Find where the given text appears and provide that cell's center as (X, Y) coordinate. 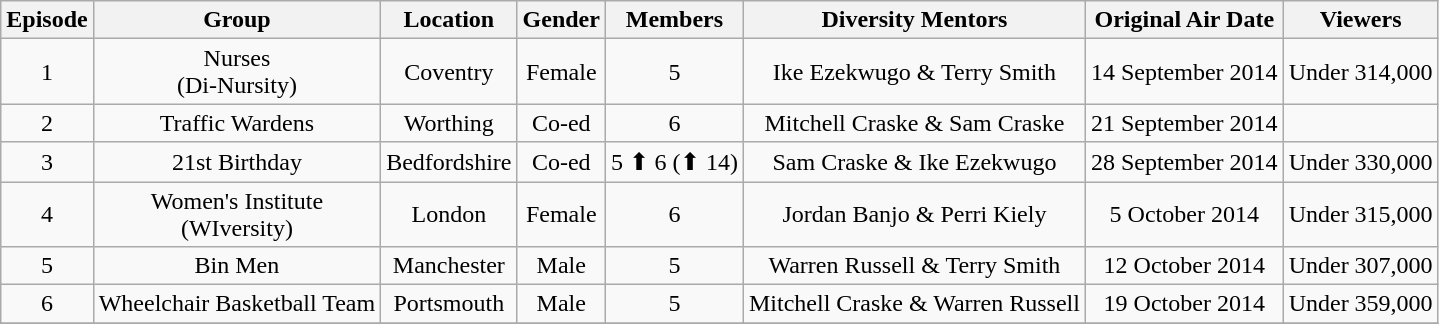
5 ⬆ 6 (⬆ 14) (674, 162)
19 October 2014 (1184, 304)
3 (47, 162)
Mitchell Craske & Sam Craske (914, 123)
1 (47, 72)
21 September 2014 (1184, 123)
Under 315,000 (1360, 214)
Wheelchair Basketball Team (236, 304)
Under 314,000 (1360, 72)
Under 330,000 (1360, 162)
Ike Ezekwugo & Terry Smith (914, 72)
Original Air Date (1184, 20)
Diversity Mentors (914, 20)
Nurses(Di-Nursity) (236, 72)
Bin Men (236, 266)
Group (236, 20)
Under 359,000 (1360, 304)
Manchester (449, 266)
21st Birthday (236, 162)
2 (47, 123)
Worthing (449, 123)
12 October 2014 (1184, 266)
Under 307,000 (1360, 266)
Jordan Banjo & Perri Kiely (914, 214)
Mitchell Craske & Warren Russell (914, 304)
Warren Russell & Terry Smith (914, 266)
14 September 2014 (1184, 72)
Members (674, 20)
Traffic Wardens (236, 123)
Episode (47, 20)
Location (449, 20)
Portsmouth (449, 304)
28 September 2014 (1184, 162)
Women's Institute(WIversity) (236, 214)
Sam Craske & Ike Ezekwugo (914, 162)
Viewers (1360, 20)
Coventry (449, 72)
London (449, 214)
Gender (561, 20)
5 October 2014 (1184, 214)
Bedfordshire (449, 162)
4 (47, 214)
